From the cell containing the given text, extract its center point as (x, y) coordinate. 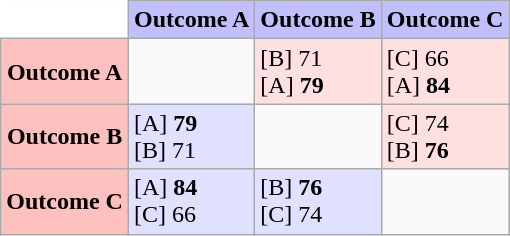
[C] 74 [B] 76 (445, 136)
[B] 76 [C] 74 (318, 202)
[A] 84 [C] 66 (191, 202)
[C] 66 [A] 84 (445, 72)
[B] 71 [A] 79 (318, 72)
[A] 79 [B] 71 (191, 136)
